Capture the cell that displays the provided text and extract its (x, y) central coordinate. 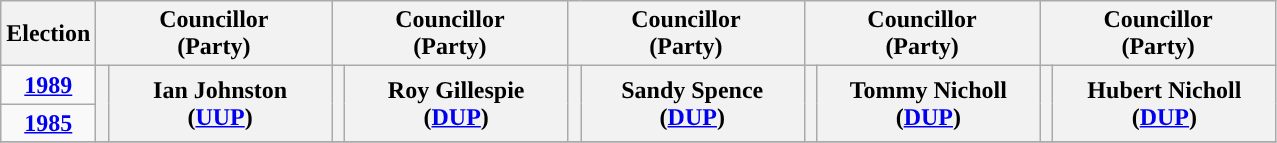
1989 (48, 85)
Tommy Nicholl (DUP) (929, 104)
Sandy Spence (DUP) (692, 104)
1985 (48, 123)
Election (48, 34)
Hubert Nicholl (DUP) (1165, 104)
Roy Gillespie (DUP) (456, 104)
Ian Johnston (UUP) (220, 104)
